Pinpoint the cell where the given text exists, returning its (X, Y) midpoint coordinate. 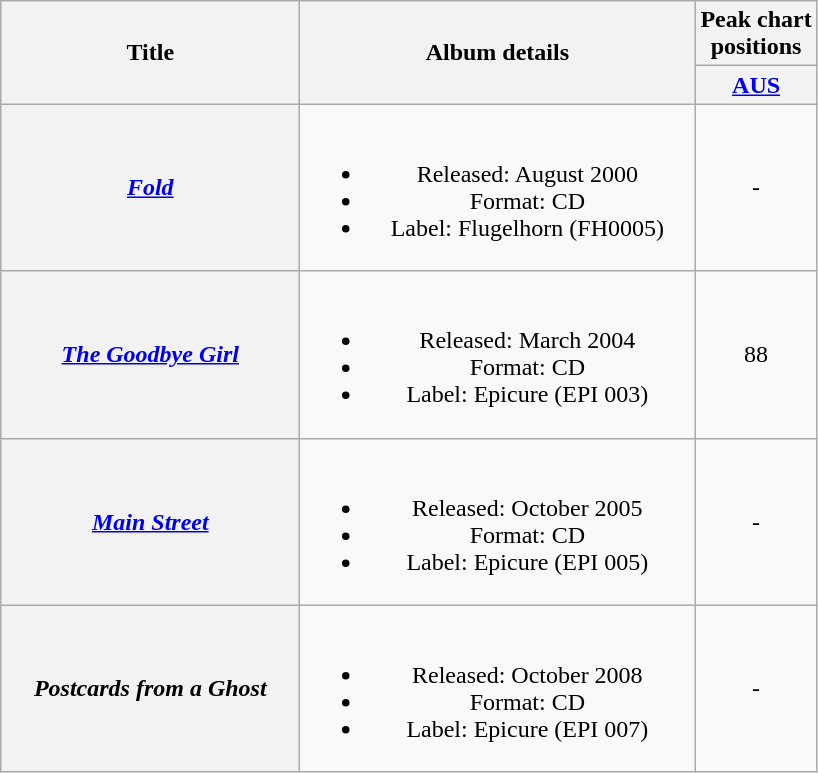
Peak chartpositions (756, 34)
Title (150, 52)
88 (756, 354)
Released: October 2005Format: CDLabel: Epicure (EPI 005) (498, 522)
AUS (756, 85)
Released: August 2000Format: CDLabel: Flugelhorn (FH0005) (498, 188)
The Goodbye Girl (150, 354)
Released: March 2004Format: CDLabel: Epicure (EPI 003) (498, 354)
Released: October 2008Format: CDLabel: Epicure (EPI 007) (498, 688)
Main Street (150, 522)
Postcards from a Ghost (150, 688)
Fold (150, 188)
Album details (498, 52)
